Locate the cell with the specified text and output its [X, Y] center coordinate. 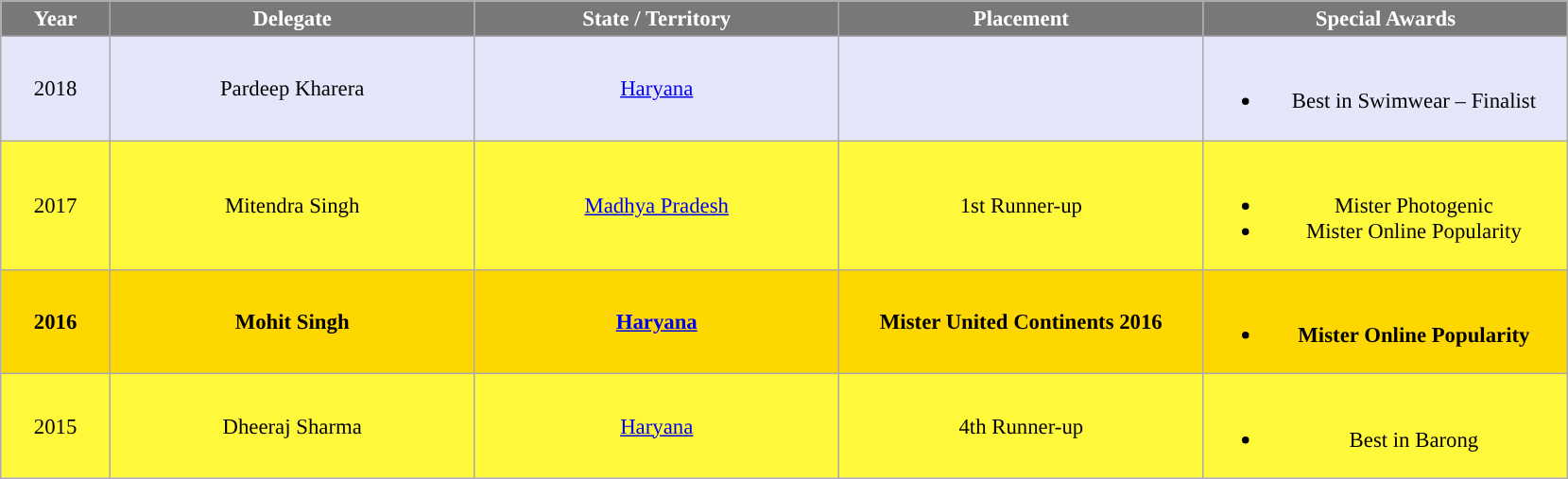
Dheeraj Sharma [292, 426]
Year [56, 19]
Delegate [292, 19]
2016 [56, 322]
State / Territory [657, 19]
Best in Swimwear – Finalist [1386, 89]
Mister PhotogenicMister Online Popularity [1386, 206]
Special Awards [1386, 19]
Pardeep Kharera [292, 89]
Mitendra Singh [292, 206]
2018 [56, 89]
Best in Barong [1386, 426]
2015 [56, 426]
4th Runner-up [1022, 426]
1st Runner-up [1022, 206]
Mohit Singh [292, 322]
Mister Online Popularity [1386, 322]
2017 [56, 206]
Placement [1022, 19]
Mister United Continents 2016 [1022, 322]
Madhya Pradesh [657, 206]
